Find where the given text appears and provide that cell's center as [X, Y] coordinate. 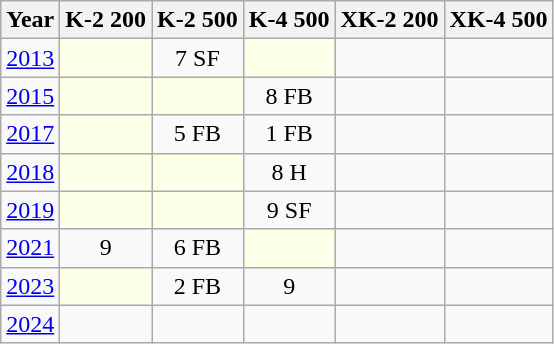
2017 [30, 134]
8 FB [289, 96]
2018 [30, 172]
K-2 500 [198, 20]
K-4 500 [289, 20]
2 FB [198, 286]
XK-4 500 [498, 20]
9 SF [289, 210]
2019 [30, 210]
2024 [30, 324]
8 H [289, 172]
XK-2 200 [390, 20]
1 FB [289, 134]
2015 [30, 96]
2021 [30, 248]
K-2 200 [106, 20]
7 SF [198, 58]
5 FB [198, 134]
Year [30, 20]
2013 [30, 58]
2023 [30, 286]
6 FB [198, 248]
